From the cell containing the given text, extract its center point as (x, y) coordinate. 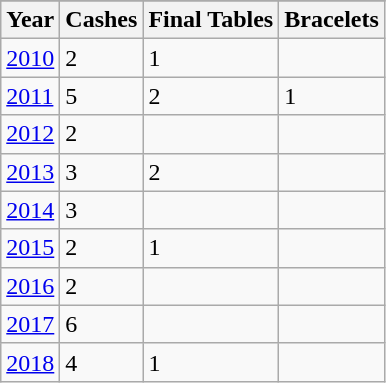
2013 (30, 172)
Cashes (102, 20)
2015 (30, 248)
2017 (30, 324)
2011 (30, 96)
Year (30, 20)
4 (102, 362)
2012 (30, 134)
6 (102, 324)
Final Tables (211, 20)
2016 (30, 286)
2018 (30, 362)
5 (102, 96)
Bracelets (332, 20)
2010 (30, 58)
2014 (30, 210)
